Provide the (X, Y) coordinate of the cell's center where the given text is located.  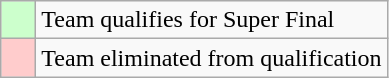
Team eliminated from qualification (212, 58)
Team qualifies for Super Final (212, 20)
